For the text-containing cell, return its midpoint in [X, Y] coordinate format. 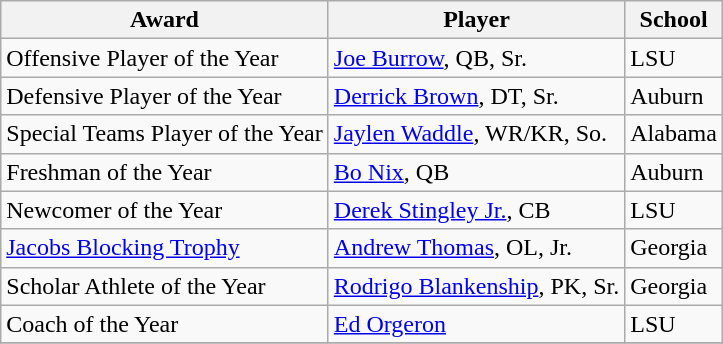
Defensive Player of the Year [165, 96]
School [674, 20]
Jacobs Blocking Trophy [165, 248]
Coach of the Year [165, 324]
Freshman of the Year [165, 172]
Rodrigo Blankenship, PK, Sr. [476, 286]
Offensive Player of the Year [165, 58]
Alabama [674, 134]
Award [165, 20]
Scholar Athlete of the Year [165, 286]
Ed Orgeron [476, 324]
Derek Stingley Jr., CB [476, 210]
Andrew Thomas, OL, Jr. [476, 248]
Bo Nix, QB [476, 172]
Newcomer of the Year [165, 210]
Special Teams Player of the Year [165, 134]
Jaylen Waddle, WR/KR, So. [476, 134]
Joe Burrow, QB, Sr. [476, 58]
Player [476, 20]
Derrick Brown, DT, Sr. [476, 96]
